Pinpoint the cell where the given text exists, returning its (X, Y) midpoint coordinate. 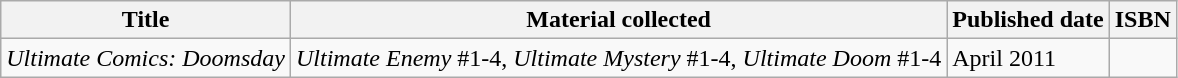
Material collected (618, 20)
Title (146, 20)
ISBN (1142, 20)
Published date (1028, 20)
Ultimate Enemy #1-4, Ultimate Mystery #1-4, Ultimate Doom #1-4 (618, 58)
Ultimate Comics: Doomsday (146, 58)
April 2011 (1028, 58)
